Detect which cell encompasses the target text, then output its (X, Y) center coordinate. 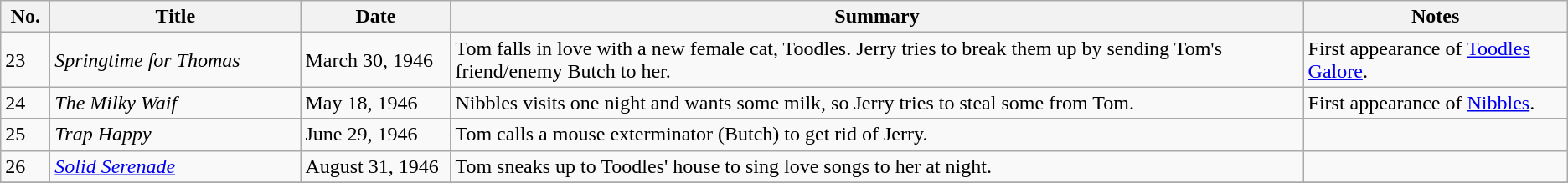
Summary (877, 17)
June 29, 1946 (375, 135)
May 18, 1946 (375, 103)
Date (375, 17)
March 30, 1946 (375, 60)
Title (176, 17)
Solid Serenade (176, 166)
24 (25, 103)
The Milky Waif (176, 103)
Tom calls a mouse exterminator (Butch) to get rid of Jerry. (877, 135)
Springtime for Thomas (176, 60)
No. (25, 17)
First appearance of Toodles Galore. (1436, 60)
Trap Happy (176, 135)
Tom falls in love with a new female cat, Toodles. Jerry tries to break them up by sending Tom's friend/enemy Butch to her. (877, 60)
26 (25, 166)
Notes (1436, 17)
Tom sneaks up to Toodles' house to sing love songs to her at night. (877, 166)
August 31, 1946 (375, 166)
23 (25, 60)
Nibbles visits one night and wants some milk, so Jerry tries to steal some from Tom. (877, 103)
25 (25, 135)
First appearance of Nibbles. (1436, 103)
